Extract the [X, Y] coordinate from the center of the cell holding the provided text.  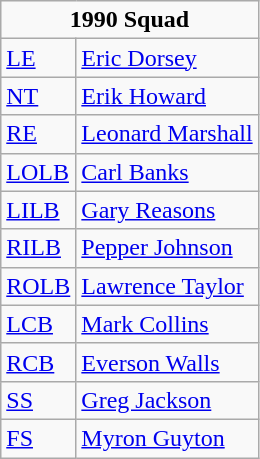
Erik Howard [167, 96]
ROLB [38, 286]
Leonard Marshall [167, 134]
RILB [38, 248]
RCB [38, 362]
LE [38, 58]
LCB [38, 324]
LILB [38, 210]
LOLB [38, 172]
Eric Dorsey [167, 58]
Pepper Johnson [167, 248]
FS [38, 438]
Gary Reasons [167, 210]
Carl Banks [167, 172]
Mark Collins [167, 324]
Greg Jackson [167, 400]
SS [38, 400]
Lawrence Taylor [167, 286]
RE [38, 134]
NT [38, 96]
Myron Guyton [167, 438]
Everson Walls [167, 362]
1990 Squad [130, 20]
